Search for the cell housing the specified text and yield its (x, y) center coordinate. 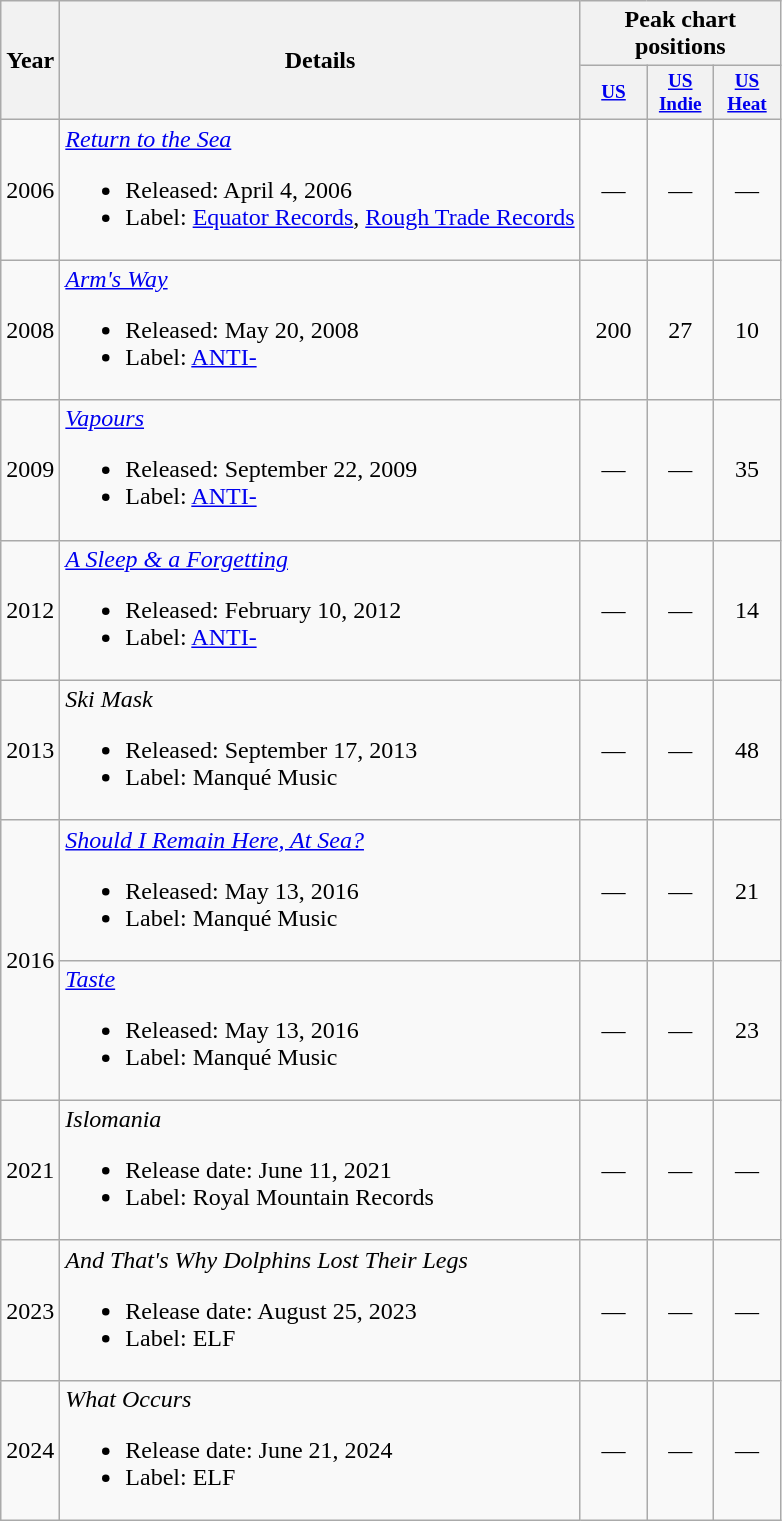
10 (748, 330)
US (614, 93)
2016 (30, 960)
2021 (30, 1170)
Peak chart positions (680, 34)
14 (748, 610)
21 (748, 890)
35 (748, 470)
Arm's WayReleased: May 20, 2008Label: ANTI- (320, 330)
VapoursReleased: September 22, 2009Label: ANTI- (320, 470)
2008 (30, 330)
48 (748, 750)
2009 (30, 470)
US Indie (680, 93)
2024 (30, 1451)
Should I Remain Here, At Sea?Released: May 13, 2016Label: Manqué Music (320, 890)
2006 (30, 190)
Year (30, 60)
And That's Why Dolphins Lost Their LegsRelease date: August 25, 2023Label: ELF (320, 1310)
27 (680, 330)
TasteReleased: May 13, 2016Label: Manqué Music (320, 1030)
2023 (30, 1310)
Details (320, 60)
What OccursRelease date: June 21, 2024Label: ELF (320, 1451)
A Sleep & a ForgettingReleased: February 10, 2012Label: ANTI- (320, 610)
Ski MaskReleased: September 17, 2013Label: Manqué Music (320, 750)
2013 (30, 750)
200 (614, 330)
USHeat (748, 93)
23 (748, 1030)
Return to the SeaReleased: April 4, 2006Label: Equator Records, Rough Trade Records (320, 190)
IslomaniaRelease date: June 11, 2021Label: Royal Mountain Records (320, 1170)
2012 (30, 610)
